Scan for the cell matching the given text and deliver its [x, y] coordinate at center. 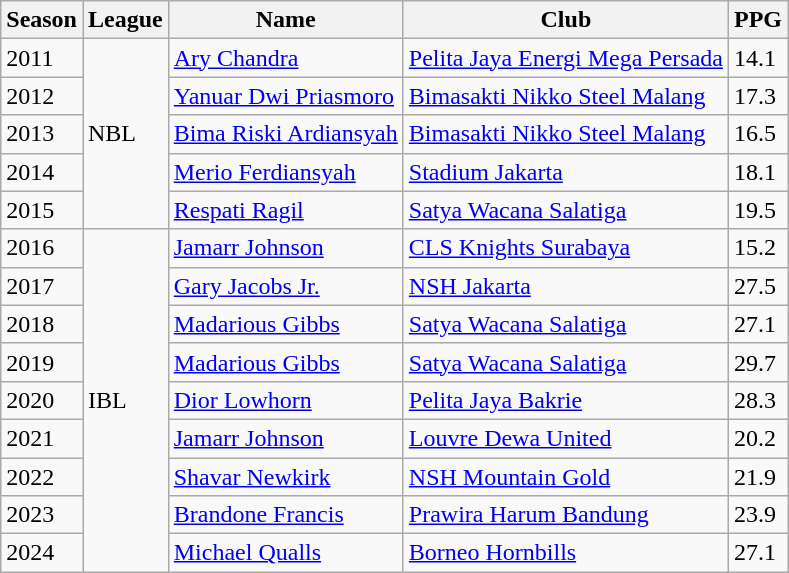
2024 [42, 553]
Pelita Jaya Energi Mega Persada [566, 58]
14.1 [758, 58]
2021 [42, 438]
2011 [42, 58]
19.5 [758, 210]
Shavar Newkirk [286, 477]
PPG [758, 20]
2012 [42, 96]
Borneo Hornbills [566, 553]
16.5 [758, 134]
2013 [42, 134]
Stadium Jakarta [566, 172]
NBL [125, 134]
CLS Knights Surabaya [566, 248]
Gary Jacobs Jr. [286, 286]
27.5 [758, 286]
Yanuar Dwi Priasmoro [286, 96]
NSH Mountain Gold [566, 477]
Prawira Harum Bandung [566, 515]
29.7 [758, 362]
2014 [42, 172]
17.3 [758, 96]
Louvre Dewa United [566, 438]
23.9 [758, 515]
Michael Qualls [286, 553]
Club [566, 20]
Respati Ragil [286, 210]
2016 [42, 248]
Brandone Francis [286, 515]
Season [42, 20]
15.2 [758, 248]
Dior Lowhorn [286, 400]
2022 [42, 477]
NSH Jakarta [566, 286]
2019 [42, 362]
2020 [42, 400]
Merio Ferdiansyah [286, 172]
21.9 [758, 477]
Bima Riski Ardiansyah [286, 134]
IBL [125, 400]
28.3 [758, 400]
2018 [42, 324]
2017 [42, 286]
Name [286, 20]
2023 [42, 515]
Pelita Jaya Bakrie [566, 400]
18.1 [758, 172]
2015 [42, 210]
Ary Chandra [286, 58]
20.2 [758, 438]
League [125, 20]
